Search for the cell housing the specified text and yield its [x, y] center coordinate. 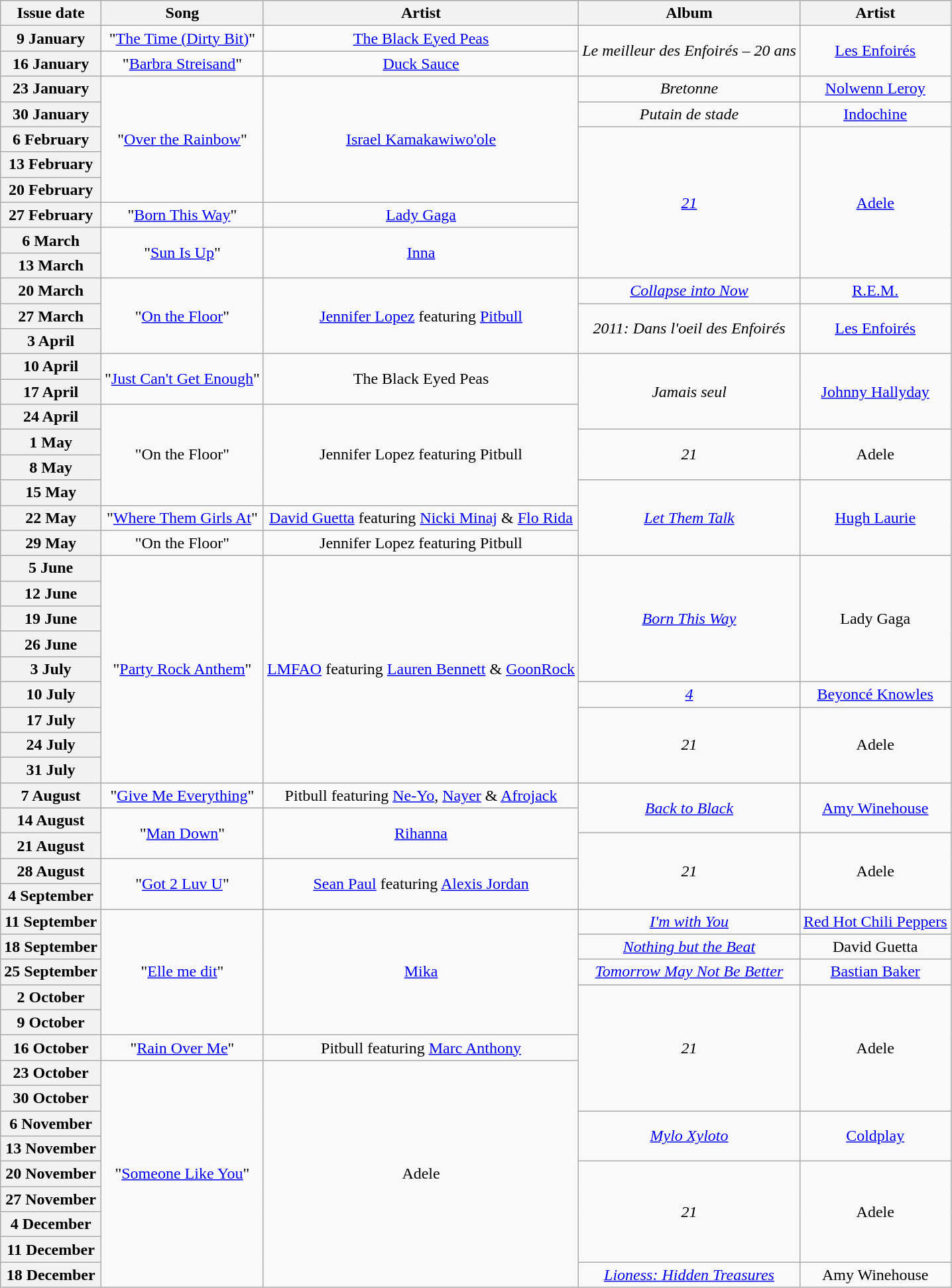
19 June [51, 618]
7 August [51, 795]
"Sun Is Up" [182, 253]
6 February [51, 139]
"Give Me Everything" [182, 795]
Pitbull featuring Marc Anthony [420, 1047]
Coldplay [875, 1136]
15 May [51, 493]
22 May [51, 518]
24 April [51, 417]
9 January [51, 38]
Rihanna [420, 833]
27 November [51, 1199]
4 September [51, 896]
Nolwenn Leroy [875, 89]
"Just Can't Get Enough" [182, 379]
Putain de stade [689, 114]
2011: Dans l'oeil des Enfoirés [689, 329]
24 July [51, 745]
Nothing but the Beat [689, 947]
"The Time (Dirty Bit)" [182, 38]
16 October [51, 1047]
Bretonne [689, 89]
Album [689, 13]
23 January [51, 89]
9 October [51, 1022]
Let Them Talk [689, 518]
David Guetta [875, 947]
30 January [51, 114]
2 October [51, 997]
"Where Them Girls At" [182, 518]
14 August [51, 821]
Collapse into Now [689, 290]
27 February [51, 215]
"Barbra Streisand" [182, 64]
6 March [51, 240]
12 June [51, 593]
R.E.M. [875, 290]
Le meilleur des Enfoirés – 20 ans [689, 51]
Song [182, 13]
Bastian Baker [875, 972]
Lioness: Hidden Treasures [689, 1275]
11 September [51, 921]
Johnny Hallyday [875, 392]
Duck Sauce [420, 64]
20 November [51, 1174]
29 May [51, 543]
"Rain Over Me" [182, 1047]
30 October [51, 1098]
20 February [51, 190]
Inna [420, 253]
17 April [51, 392]
11 December [51, 1250]
Mylo Xyloto [689, 1136]
"Elle me dit" [182, 972]
17 July [51, 719]
"Man Down" [182, 833]
26 June [51, 644]
10 July [51, 694]
David Guetta featuring Nicki Minaj & Flo Rida [420, 518]
"Over the Rainbow" [182, 139]
25 September [51, 972]
5 June [51, 568]
13 March [51, 265]
3 April [51, 341]
"Born This Way" [182, 215]
"Someone Like You" [182, 1173]
Israel Kamakawiwo'ole [420, 139]
21 August [51, 846]
I'm with You [689, 921]
"Party Rock Anthem" [182, 670]
Back to Black [689, 808]
18 September [51, 947]
6 November [51, 1124]
28 August [51, 871]
Hugh Laurie [875, 518]
23 October [51, 1073]
13 November [51, 1149]
Issue date [51, 13]
1 May [51, 442]
Red Hot Chili Peppers [875, 921]
10 April [51, 367]
18 December [51, 1275]
13 February [51, 164]
"Got 2 Luv U" [182, 884]
20 March [51, 290]
Beyoncé Knowles [875, 694]
Sean Paul featuring Alexis Jordan [420, 884]
16 January [51, 64]
LMFAO featuring Lauren Bennett & GoonRock [420, 670]
31 July [51, 770]
3 July [51, 669]
4 December [51, 1224]
Born This Way [689, 618]
27 March [51, 316]
Tomorrow May Not Be Better [689, 972]
Mika [420, 972]
Indochine [875, 114]
Jamais seul [689, 392]
8 May [51, 467]
4 [689, 694]
Pitbull featuring Ne-Yo, Nayer & Afrojack [420, 795]
